Capture the cell that displays the provided text and extract its [X, Y] central coordinate. 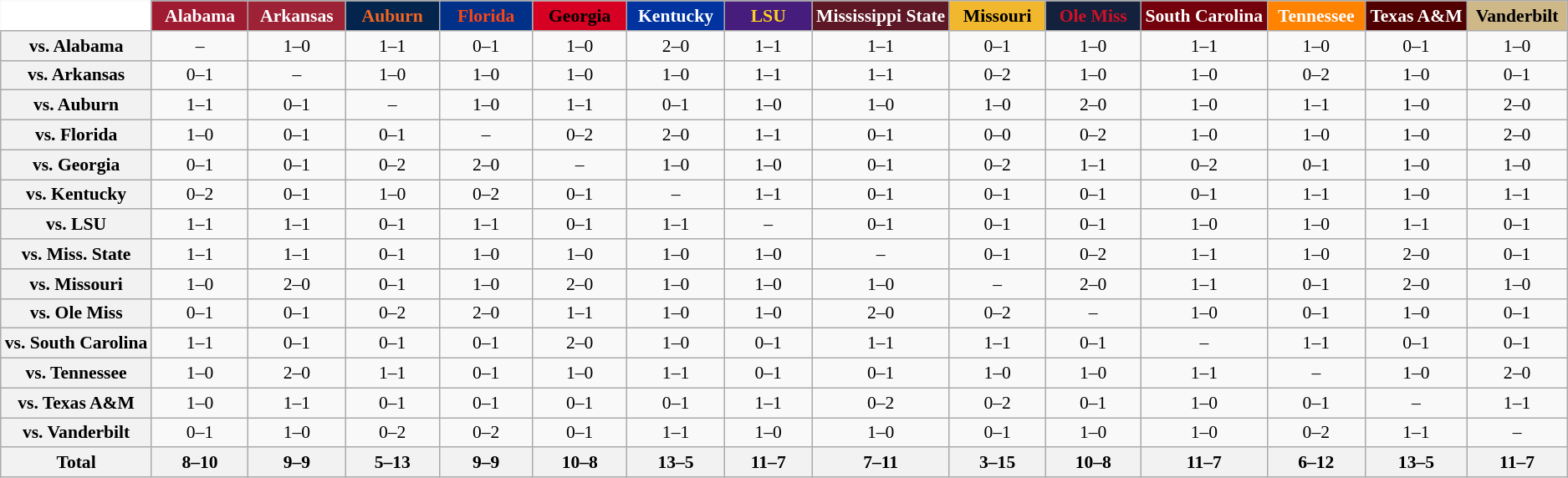
vs. Vanderbilt [77, 433]
8–10 [199, 463]
South Carolina [1204, 16]
Missouri [997, 16]
6–12 [1316, 463]
Florida [485, 16]
Ole Miss [1094, 16]
vs. Auburn [77, 105]
Tennessee [1316, 16]
vs. South Carolina [77, 343]
Alabama [199, 16]
vs. Alabama [77, 46]
Auburn [393, 16]
LSU [768, 16]
Kentucky [676, 16]
Mississippi State [881, 16]
vs. Arkansas [77, 75]
Georgia [580, 16]
3–15 [997, 463]
vs. Kentucky [77, 195]
0–0 [997, 135]
5–13 [393, 463]
vs. Georgia [77, 165]
7–11 [881, 463]
vs. Florida [77, 135]
Vanderbilt [1517, 16]
Total [77, 463]
vs. Missouri [77, 284]
vs. Tennessee [77, 374]
vs. Texas A&M [77, 403]
Texas A&M [1416, 16]
vs. Ole Miss [77, 313]
vs. LSU [77, 225]
Arkansas [297, 16]
vs. Miss. State [77, 254]
